From the cell containing the given text, extract its center point as (X, Y) coordinate. 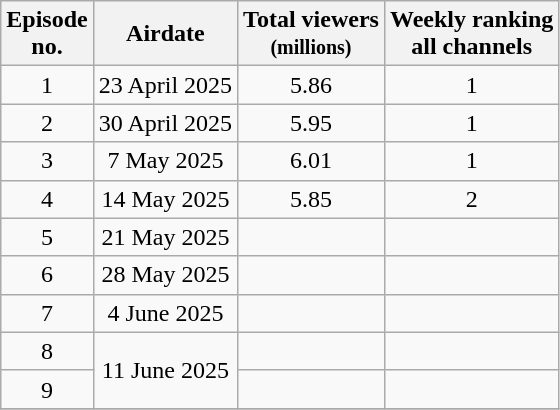
11 June 2025 (165, 370)
9 (47, 389)
5.86 (312, 85)
6 (47, 275)
7 May 2025 (165, 161)
4 June 2025 (165, 313)
21 May 2025 (165, 237)
5.85 (312, 199)
Episodeno. (47, 34)
8 (47, 351)
28 May 2025 (165, 275)
5.95 (312, 123)
4 (47, 199)
Airdate (165, 34)
Weekly rankingall channels (471, 34)
7 (47, 313)
Total viewers(millions) (312, 34)
5 (47, 237)
3 (47, 161)
23 April 2025 (165, 85)
14 May 2025 (165, 199)
30 April 2025 (165, 123)
6.01 (312, 161)
